Locate the cell with the specified text and output its (x, y) center coordinate. 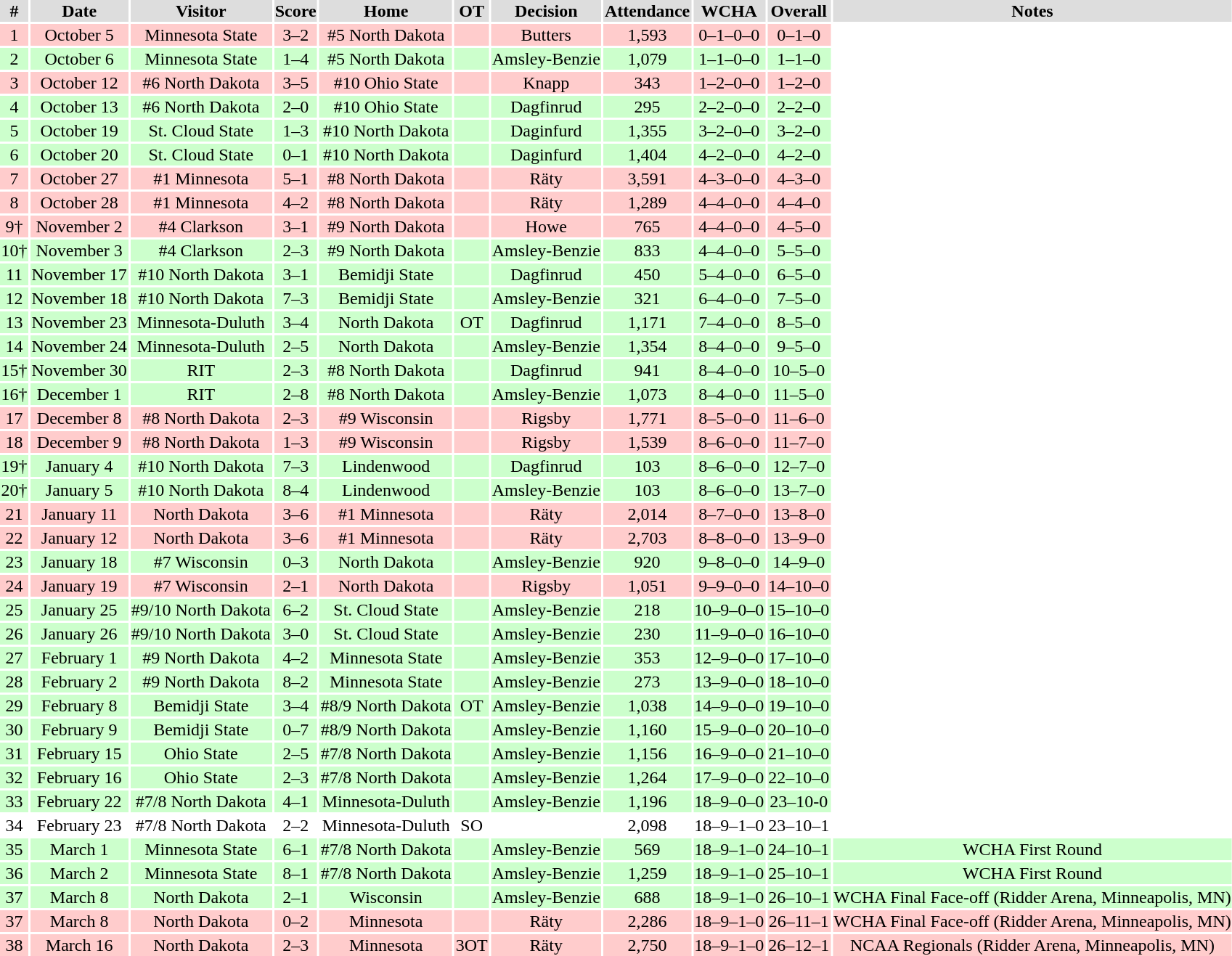
28 (15, 682)
2–0 (295, 107)
16† (15, 394)
13–9–0–0 (729, 682)
1,079 (647, 59)
11–7–0 (799, 442)
1,160 (647, 730)
12–7–0 (799, 466)
14 (15, 346)
1–2–0 (799, 83)
34 (15, 825)
October 13 (79, 107)
March 16 (79, 945)
December 8 (79, 418)
January 19 (79, 586)
October 12 (79, 83)
11–6–0 (799, 418)
18–9–0–0 (729, 801)
1,355 (647, 131)
3OT (472, 945)
7–5–0 (799, 298)
1,404 (647, 155)
5 (15, 131)
3–5 (295, 83)
Visitor (200, 11)
# (15, 11)
November 3 (79, 250)
343 (647, 83)
23–10-0 (799, 801)
February 1 (79, 658)
Notes (1032, 11)
February 22 (79, 801)
230 (647, 634)
9–9–0–0 (729, 586)
8–4 (295, 490)
February 16 (79, 777)
November 17 (79, 274)
17–9–0–0 (729, 777)
10–5–0 (799, 370)
4–4–0 (799, 203)
13 (15, 322)
21–10–0 (799, 753)
8–1 (295, 873)
16–9–0–0 (729, 753)
833 (647, 250)
1–1–0–0 (729, 59)
Home (386, 11)
6–2 (295, 610)
November 23 (79, 322)
2,703 (647, 538)
10† (15, 250)
Howe (546, 226)
3–2 (295, 35)
Attendance (647, 11)
25–10–1 (799, 873)
3,591 (647, 179)
8–8–0–0 (729, 538)
38 (15, 945)
29 (15, 706)
Date (79, 11)
11–5–0 (799, 394)
6–4–0–0 (729, 298)
9–5–0 (799, 346)
1–4 (295, 59)
2–2–0–0 (729, 107)
WCHA (729, 11)
4–1 (295, 801)
January 12 (79, 538)
October 6 (79, 59)
13–7–0 (799, 490)
5–5–0 (799, 250)
November 30 (79, 370)
3 (15, 83)
1,593 (647, 35)
Decision (546, 11)
4 (15, 107)
18 (15, 442)
24–10–1 (799, 849)
30 (15, 730)
17 (15, 418)
2,750 (647, 945)
8 (15, 203)
26–12–1 (799, 945)
22 (15, 538)
5–4–0–0 (729, 274)
11 (15, 274)
920 (647, 562)
7–4–0–0 (729, 322)
November 24 (79, 346)
February 23 (79, 825)
8–5–0 (799, 322)
2,098 (647, 825)
1,539 (647, 442)
0–1–0–0 (729, 35)
3–0 (295, 634)
2–8 (295, 394)
20† (15, 490)
26–11–1 (799, 921)
10–9–0–0 (729, 610)
9–8–0–0 (729, 562)
1–1–0 (799, 59)
21 (15, 514)
12 (15, 298)
26–10–1 (799, 897)
295 (647, 107)
33 (15, 801)
0–1–0 (799, 35)
15–10–0 (799, 610)
4–2–0–0 (729, 155)
1,156 (647, 753)
11–9–0–0 (729, 634)
941 (647, 370)
October 20 (79, 155)
October 5 (79, 35)
4–3–0 (799, 179)
January 18 (79, 562)
23–10–1 (799, 825)
1,264 (647, 777)
1,289 (647, 203)
October 19 (79, 131)
13–9–0 (799, 538)
3–2–0–0 (729, 131)
NCAA Regionals (Ridder Arena, Minneapolis, MN) (1032, 945)
February 9 (79, 730)
January 5 (79, 490)
Butters (546, 35)
6 (15, 155)
November 2 (79, 226)
2–2 (295, 825)
273 (647, 682)
1,038 (647, 706)
February 2 (79, 682)
31 (15, 753)
15† (15, 370)
January 25 (79, 610)
March 2 (79, 873)
1,073 (647, 394)
36 (15, 873)
6–5–0 (799, 274)
SO (472, 825)
218 (647, 610)
December 1 (79, 394)
3–2–0 (799, 131)
32 (15, 777)
13–8–0 (799, 514)
14–9–0 (799, 562)
450 (647, 274)
January 11 (79, 514)
October 27 (79, 179)
1,354 (647, 346)
6–1 (295, 849)
4–5–0 (799, 226)
October 28 (79, 203)
23 (15, 562)
26 (15, 634)
688 (647, 897)
0–3 (295, 562)
Overall (799, 11)
February 15 (79, 753)
4–2–0 (799, 155)
27 (15, 658)
20–10–0 (799, 730)
Knapp (546, 83)
35 (15, 849)
0–7 (295, 730)
19† (15, 466)
569 (647, 849)
Wisconsin (386, 897)
7 (15, 179)
1,171 (647, 322)
0–1 (295, 155)
19–10–0 (799, 706)
8–5–0–0 (729, 418)
765 (647, 226)
16–10–0 (799, 634)
1,051 (647, 586)
January 4 (79, 466)
24 (15, 586)
Score (295, 11)
18–10–0 (799, 682)
12–9–0–0 (729, 658)
14–10–0 (799, 586)
321 (647, 298)
1,196 (647, 801)
5–1 (295, 179)
1,259 (647, 873)
4–3–0–0 (729, 179)
1,771 (647, 418)
2,286 (647, 921)
14–9–0–0 (729, 706)
2 (15, 59)
17–10–0 (799, 658)
0–2 (295, 921)
15–9–0–0 (729, 730)
1–2–0–0 (729, 83)
22–10–0 (799, 777)
2,014 (647, 514)
9† (15, 226)
November 18 (79, 298)
2–2–0 (799, 107)
8–2 (295, 682)
February 8 (79, 706)
January 26 (79, 634)
1 (15, 35)
December 9 (79, 442)
8–7–0–0 (729, 514)
25 (15, 610)
353 (647, 658)
March 1 (79, 849)
